For the text-containing cell, return its midpoint in [X, Y] coordinate format. 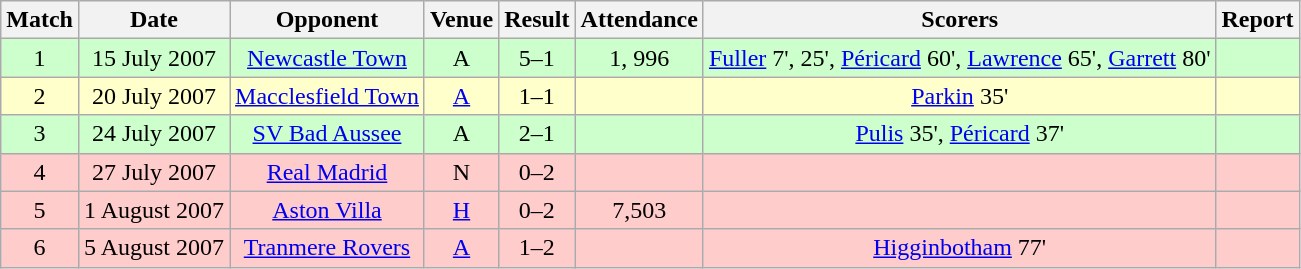
4 [40, 172]
H [461, 210]
Result [537, 20]
1 [40, 58]
3 [40, 134]
2–1 [537, 134]
Fuller 7', 25', Péricard 60', Lawrence 65', Garrett 80' [960, 58]
15 July 2007 [154, 58]
1, 996 [639, 58]
1–2 [537, 248]
SV Bad Aussee [328, 134]
27 July 2007 [154, 172]
Match [40, 20]
Real Madrid [328, 172]
Scorers [960, 20]
Date [154, 20]
2 [40, 96]
Report [1258, 20]
5 August 2007 [154, 248]
Newcastle Town [328, 58]
20 July 2007 [154, 96]
Parkin 35' [960, 96]
N [461, 172]
6 [40, 248]
Pulis 35', Péricard 37' [960, 134]
Macclesfield Town [328, 96]
1–1 [537, 96]
Higginbotham 77' [960, 248]
5–1 [537, 58]
Tranmere Rovers [328, 248]
7,503 [639, 210]
Venue [461, 20]
24 July 2007 [154, 134]
Attendance [639, 20]
1 August 2007 [154, 210]
Opponent [328, 20]
Aston Villa [328, 210]
5 [40, 210]
